For the text-containing cell, return its midpoint in [X, Y] coordinate format. 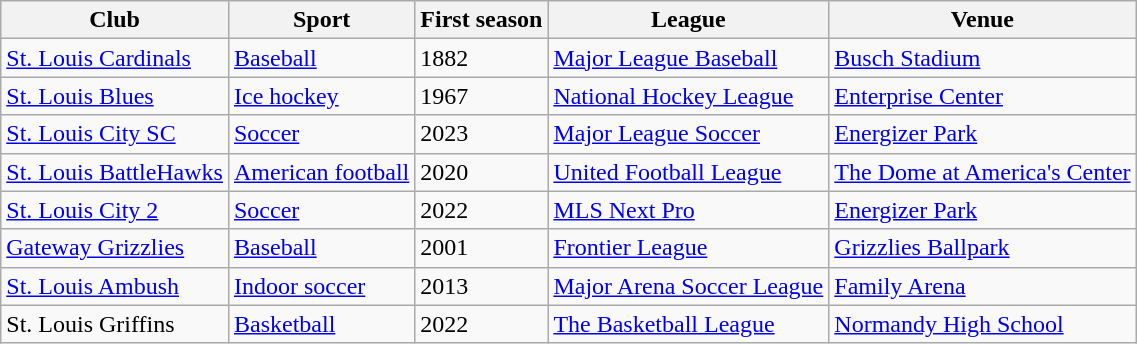
1882 [482, 58]
Sport [321, 20]
Basketball [321, 324]
The Basketball League [688, 324]
St. Louis Cardinals [115, 58]
Club [115, 20]
The Dome at America's Center [982, 172]
Family Arena [982, 286]
2023 [482, 134]
Busch Stadium [982, 58]
League [688, 20]
First season [482, 20]
2001 [482, 248]
St. Louis City SC [115, 134]
St. Louis Ambush [115, 286]
American football [321, 172]
Major League Baseball [688, 58]
Enterprise Center [982, 96]
MLS Next Pro [688, 210]
Ice hockey [321, 96]
Venue [982, 20]
Indoor soccer [321, 286]
St. Louis Griffins [115, 324]
1967 [482, 96]
United Football League [688, 172]
Gateway Grizzlies [115, 248]
St. Louis City 2 [115, 210]
Major League Soccer [688, 134]
Major Arena Soccer League [688, 286]
Frontier League [688, 248]
2013 [482, 286]
St. Louis Blues [115, 96]
2020 [482, 172]
Normandy High School [982, 324]
St. Louis BattleHawks [115, 172]
Grizzlies Ballpark [982, 248]
National Hockey League [688, 96]
